Extract the [x, y] coordinate from the center of the cell holding the provided text.  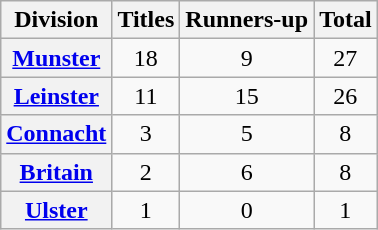
11 [146, 96]
Britain [56, 172]
6 [247, 172]
5 [247, 134]
2 [146, 172]
Leinster [56, 96]
Munster [56, 58]
Total [346, 20]
Titles [146, 20]
27 [346, 58]
18 [146, 58]
Runners-up [247, 20]
15 [247, 96]
Division [56, 20]
Connacht [56, 134]
9 [247, 58]
Ulster [56, 210]
0 [247, 210]
3 [146, 134]
26 [346, 96]
